Output the (x, y) coordinate of the center of the cell containing the given text.  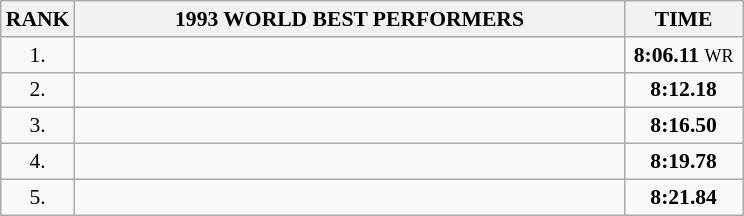
1. (38, 55)
2. (38, 90)
8:21.84 (684, 197)
3. (38, 126)
8:19.78 (684, 162)
8:12.18 (684, 90)
4. (38, 162)
5. (38, 197)
1993 WORLD BEST PERFORMERS (349, 19)
RANK (38, 19)
8:16.50 (684, 126)
8:06.11 WR (684, 55)
TIME (684, 19)
